Detect which cell encompasses the target text, then output its (x, y) center coordinate. 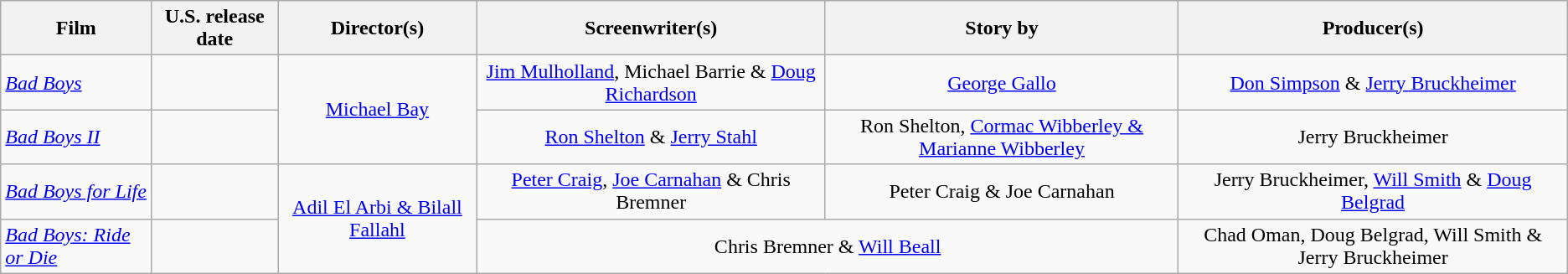
Screenwriter(s) (651, 28)
Bad Boys (76, 82)
George Gallo (1002, 82)
Story by (1002, 28)
Peter Craig, Joe Carnahan & Chris Bremner (651, 191)
Ron Shelton & Jerry Stahl (651, 137)
Bad Boys for Life (76, 191)
Peter Craig & Joe Carnahan (1002, 191)
Jim Mulholland, Michael Barrie & Doug Richardson (651, 82)
Jerry Bruckheimer, Will Smith & Doug Belgrad (1373, 191)
U.S. release date (214, 28)
Ron Shelton, Cormac Wibberley & Marianne Wibberley (1002, 137)
Producer(s) (1373, 28)
Michael Bay (378, 110)
Bad Boys: Ride or Die (76, 246)
Adil El Arbi & Bilall Fallahl (378, 219)
Don Simpson & Jerry Bruckheimer (1373, 82)
Chad Oman, Doug Belgrad, Will Smith & Jerry Bruckheimer (1373, 246)
Chris Bremner & Will Beall (828, 246)
Bad Boys II (76, 137)
Director(s) (378, 28)
Film (76, 28)
Jerry Bruckheimer (1373, 137)
